Capture the cell that displays the provided text and extract its (x, y) central coordinate. 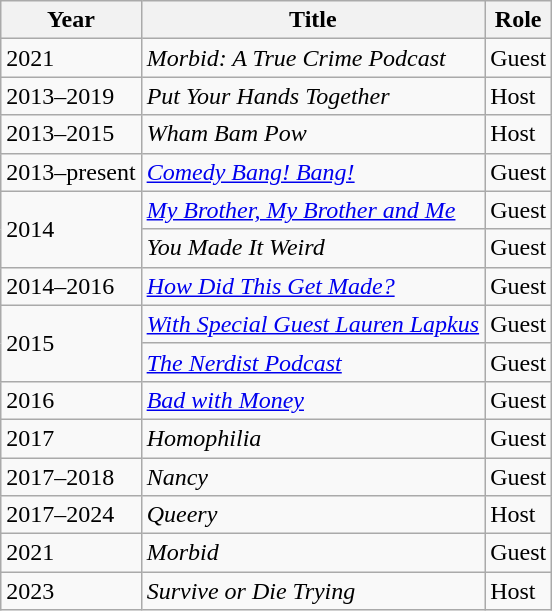
2013–present (71, 172)
My Brother, My Brother and Me (313, 210)
Put Your Hands Together (313, 96)
2015 (71, 343)
Year (71, 20)
Survive or Die Trying (313, 591)
Wham Bam Pow (313, 134)
Homophilia (313, 438)
Comedy Bang! Bang! (313, 172)
2017–2018 (71, 477)
2014 (71, 229)
The Nerdist Podcast (313, 362)
Morbid (313, 553)
2017–2024 (71, 515)
2013–2019 (71, 96)
2017 (71, 438)
2016 (71, 400)
Morbid: A True Crime Podcast (313, 58)
Role (518, 20)
2023 (71, 591)
Queery (313, 515)
You Made It Weird (313, 248)
Nancy (313, 477)
With Special Guest Lauren Lapkus (313, 324)
Title (313, 20)
How Did This Get Made? (313, 286)
2013–2015 (71, 134)
2014–2016 (71, 286)
Bad with Money (313, 400)
